Capture the cell that displays the provided text and extract its (X, Y) central coordinate. 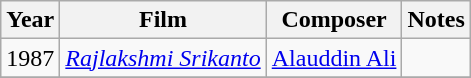
Composer (334, 20)
Alauddin Ali (334, 58)
1987 (30, 58)
Notes (436, 20)
Film (163, 20)
Rajlakshmi Srikanto (163, 58)
Year (30, 20)
